For the text-containing cell, return its midpoint in (x, y) coordinate format. 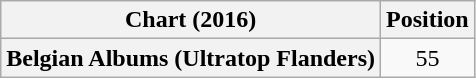
Chart (2016) (191, 20)
Position (428, 20)
55 (428, 58)
Belgian Albums (Ultratop Flanders) (191, 58)
